Capture the cell that displays the provided text and extract its [x, y] central coordinate. 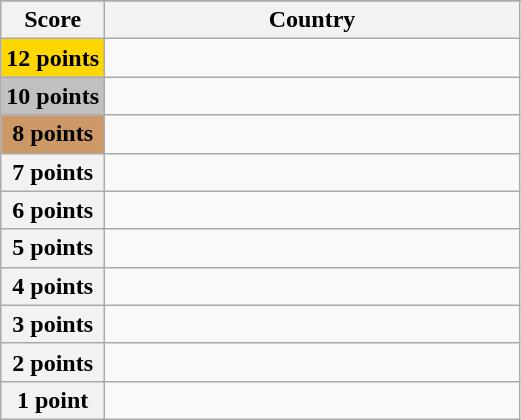
3 points [53, 324]
Score [53, 20]
6 points [53, 210]
1 point [53, 400]
8 points [53, 134]
10 points [53, 96]
4 points [53, 286]
12 points [53, 58]
Country [312, 20]
5 points [53, 248]
7 points [53, 172]
2 points [53, 362]
